Return the (x, y) coordinate for the center point of the cell that contains the specified text.  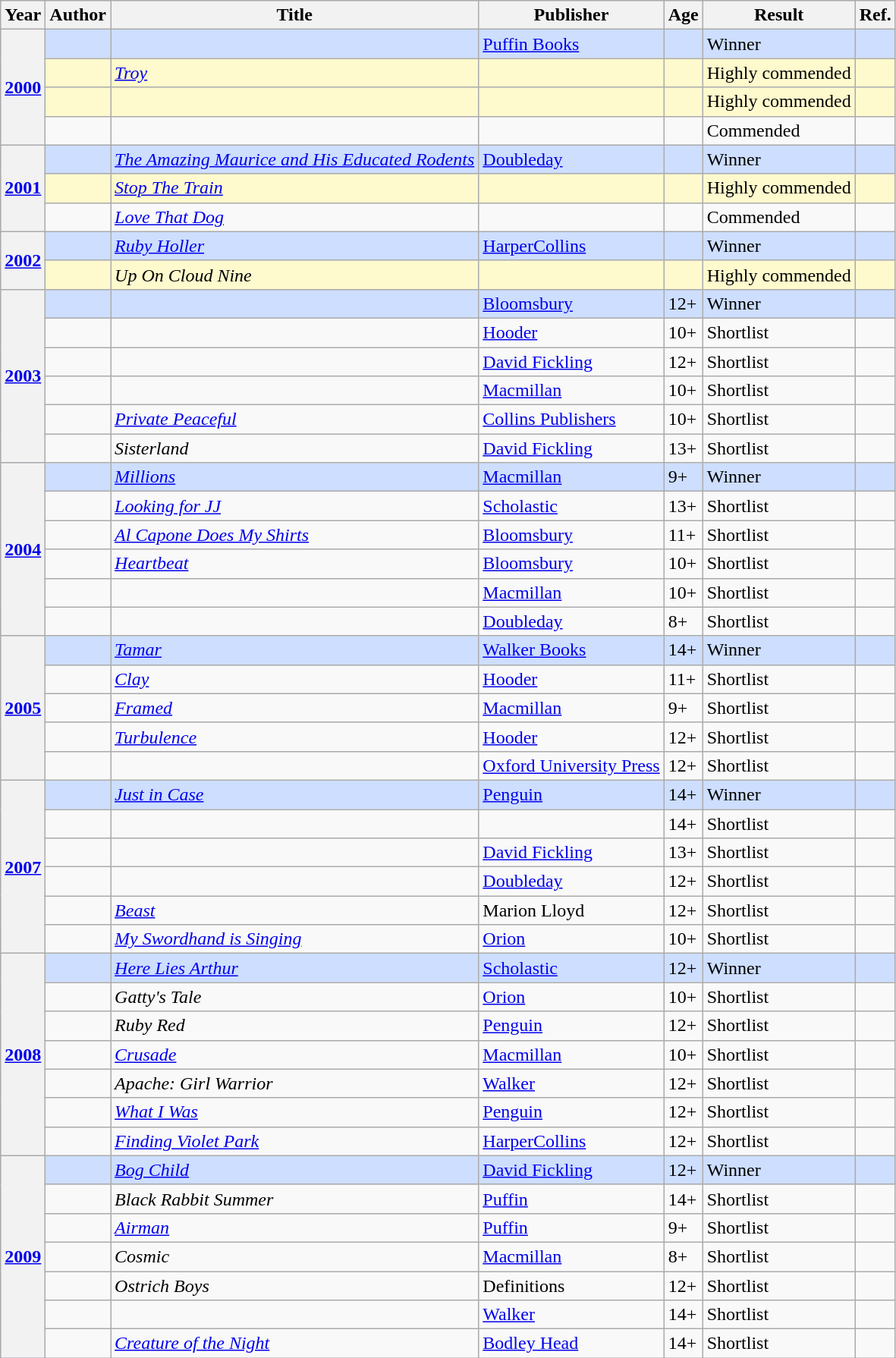
Bog Child (294, 1170)
Airman (294, 1228)
Looking for JJ (294, 506)
Crusade (294, 1055)
Ruby Red (294, 1026)
Troy (294, 73)
Result (778, 15)
Marion Lloyd (571, 910)
2000 (23, 87)
Title (294, 15)
Ostrich Boys (294, 1286)
Puffin Books (571, 44)
Tamar (294, 650)
Author (78, 15)
2003 (23, 376)
The Amazing Maurice and His Educated Rodents (294, 159)
Age (683, 15)
Black Rabbit Summer (294, 1199)
2001 (23, 188)
Just in Case (294, 794)
Definitions (571, 1286)
Heartbeat (294, 564)
Al Capone Does My Shirts (294, 535)
Publisher (571, 15)
Sisterland (294, 448)
Gatty's Tale (294, 997)
Millions (294, 477)
2007 (23, 866)
2002 (23, 260)
Bodley Head (571, 1344)
What I Was (294, 1112)
Up On Cloud Nine (294, 275)
2005 (23, 708)
Love That Dog (294, 217)
Framed (294, 708)
Beast (294, 910)
Ref. (876, 15)
Walker Books (571, 650)
Oxford University Press (571, 765)
2009 (23, 1256)
Finding Violet Park (294, 1141)
Ruby Holler (294, 246)
Private Peaceful (294, 420)
2008 (23, 1055)
My Swordhand is Singing (294, 939)
2004 (23, 549)
Creature of the Night (294, 1344)
Collins Publishers (571, 420)
Turbulence (294, 737)
Stop The Train (294, 188)
Cosmic (294, 1256)
Here Lies Arthur (294, 968)
Year (23, 15)
Apache: Girl Warrior (294, 1083)
Clay (294, 679)
